Pinpoint the cell where the given text exists, returning its (x, y) midpoint coordinate. 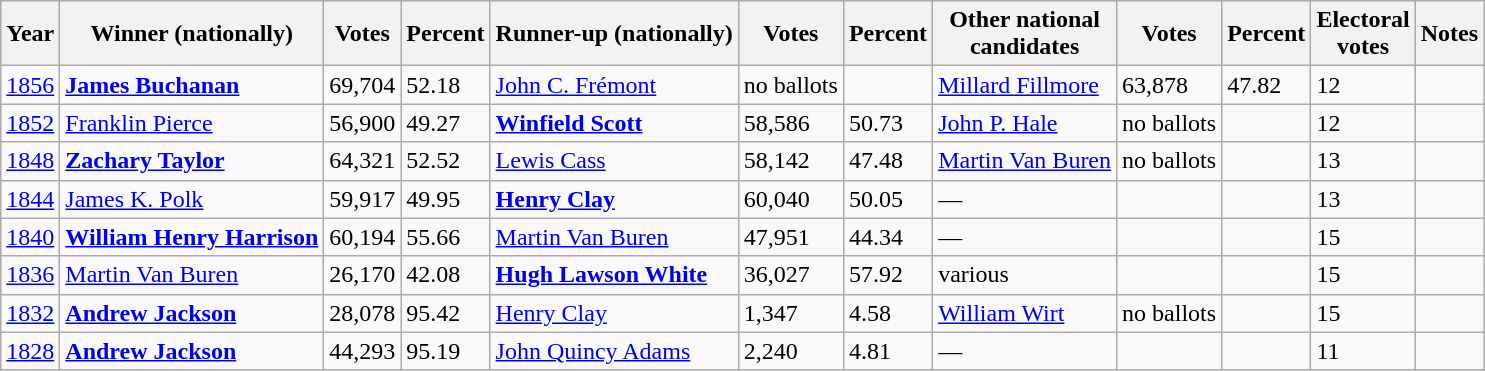
1844 (30, 199)
Winner (nationally) (192, 34)
1836 (30, 275)
56,900 (362, 123)
Zachary Taylor (192, 161)
Other nationalcandidates (1025, 34)
55.66 (446, 237)
1848 (30, 161)
Runner-up (nationally) (614, 34)
1856 (30, 85)
various (1025, 275)
69,704 (362, 85)
James K. Polk (192, 199)
95.19 (446, 351)
Winfield Scott (614, 123)
Electoralvotes (1363, 34)
47.82 (1266, 85)
4.58 (888, 313)
52.18 (446, 85)
Hugh Lawson White (614, 275)
47,951 (790, 237)
John C. Frémont (614, 85)
1,347 (790, 313)
64,321 (362, 161)
1828 (30, 351)
42.08 (446, 275)
James Buchanan (192, 85)
26,170 (362, 275)
1832 (30, 313)
John Quincy Adams (614, 351)
49.95 (446, 199)
95.42 (446, 313)
11 (1363, 351)
52.52 (446, 161)
44,293 (362, 351)
Notes (1449, 34)
Lewis Cass (614, 161)
2,240 (790, 351)
John P. Hale (1025, 123)
44.34 (888, 237)
58,142 (790, 161)
36,027 (790, 275)
50.73 (888, 123)
1852 (30, 123)
50.05 (888, 199)
Year (30, 34)
57.92 (888, 275)
47.48 (888, 161)
60,194 (362, 237)
49.27 (446, 123)
Franklin Pierce (192, 123)
4.81 (888, 351)
William Wirt (1025, 313)
58,586 (790, 123)
63,878 (1170, 85)
59,917 (362, 199)
60,040 (790, 199)
Millard Fillmore (1025, 85)
1840 (30, 237)
William Henry Harrison (192, 237)
28,078 (362, 313)
